Provide the [X, Y] coordinate of the cell's center where the given text is located.  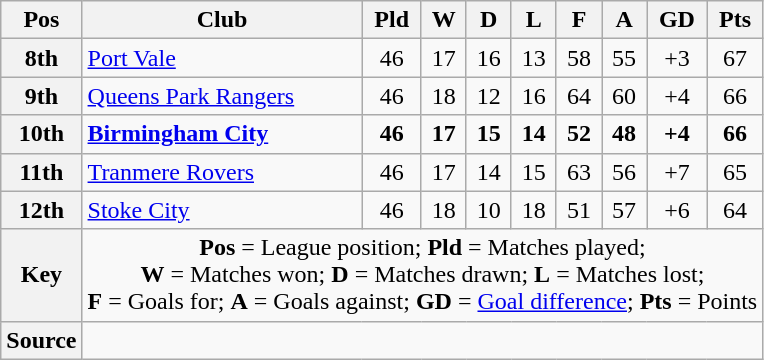
13 [534, 58]
55 [624, 58]
9th [42, 96]
+3 [678, 58]
A [624, 20]
10th [42, 134]
10 [488, 210]
58 [578, 58]
L [534, 20]
Birmingham City [222, 134]
56 [624, 172]
F [578, 20]
65 [735, 172]
8th [42, 58]
12th [42, 210]
63 [578, 172]
Key [42, 275]
W [444, 20]
52 [578, 134]
Pld [392, 20]
57 [624, 210]
51 [578, 210]
Port Vale [222, 58]
Queens Park Rangers [222, 96]
Club [222, 20]
GD [678, 20]
11th [42, 172]
12 [488, 96]
48 [624, 134]
Tranmere Rovers [222, 172]
+7 [678, 172]
Source [42, 340]
60 [624, 96]
Pos [42, 20]
+6 [678, 210]
D [488, 20]
Pts [735, 20]
67 [735, 58]
Stoke City [222, 210]
